Extract the (x, y) coordinate from the center of the cell holding the provided text.  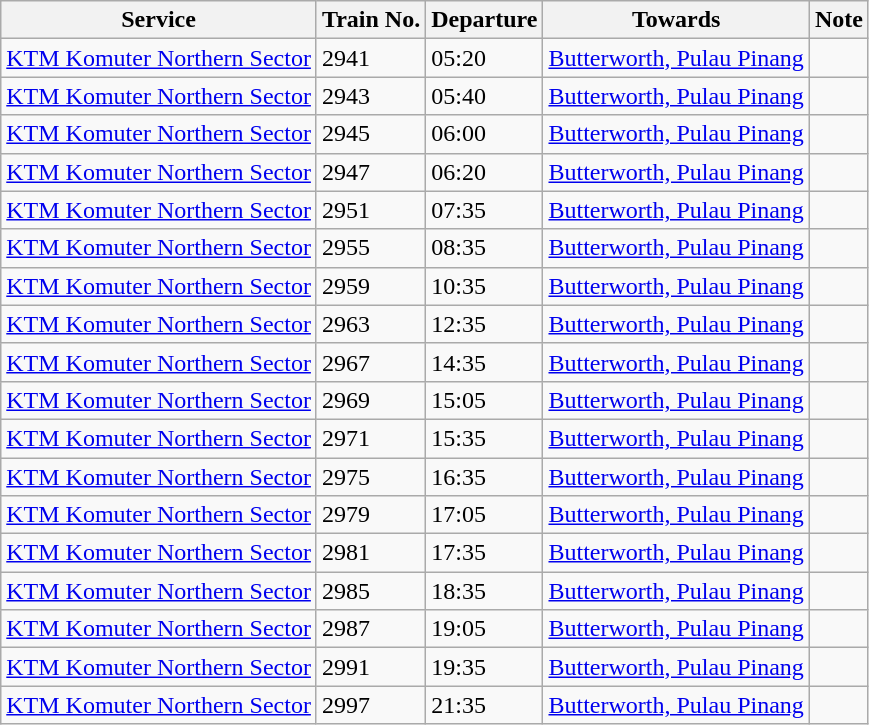
2959 (370, 286)
06:00 (484, 134)
2969 (370, 400)
07:35 (484, 210)
17:35 (484, 553)
2955 (370, 248)
2975 (370, 477)
2981 (370, 553)
21:35 (484, 705)
15:05 (484, 400)
08:35 (484, 248)
2971 (370, 438)
05:40 (484, 96)
Towards (676, 20)
16:35 (484, 477)
Service (159, 20)
2991 (370, 667)
18:35 (484, 591)
2963 (370, 324)
15:35 (484, 438)
19:05 (484, 629)
2967 (370, 362)
2945 (370, 134)
2951 (370, 210)
Note (838, 20)
Train No. (370, 20)
2985 (370, 591)
05:20 (484, 58)
19:35 (484, 667)
2943 (370, 96)
2997 (370, 705)
12:35 (484, 324)
2947 (370, 172)
06:20 (484, 172)
2979 (370, 515)
14:35 (484, 362)
17:05 (484, 515)
2941 (370, 58)
10:35 (484, 286)
Departure (484, 20)
2987 (370, 629)
